Locate the cell with the specified text and output its [X, Y] center coordinate. 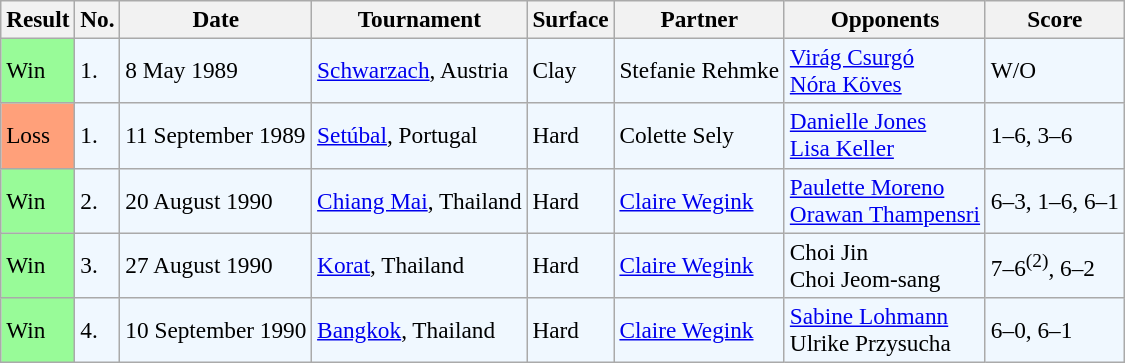
10 September 1990 [216, 330]
7–6(2), 6–2 [1054, 264]
Schwarzach, Austria [420, 70]
3. [98, 264]
1–6, 3–6 [1054, 136]
Result [38, 19]
2. [98, 200]
Partner [699, 19]
Clay [570, 70]
Virág Csurgó Nóra Köves [884, 70]
6–0, 6–1 [1054, 330]
8 May 1989 [216, 70]
Score [1054, 19]
27 August 1990 [216, 264]
Sabine Lohmann Ulrike Przysucha [884, 330]
Opponents [884, 19]
Loss [38, 136]
Tournament [420, 19]
Surface [570, 19]
Paulette Moreno Orawan Thampensri [884, 200]
Danielle Jones Lisa Keller [884, 136]
6–3, 1–6, 6–1 [1054, 200]
Colette Sely [699, 136]
20 August 1990 [216, 200]
Date [216, 19]
Chiang Mai, Thailand [420, 200]
Setúbal, Portugal [420, 136]
4. [98, 330]
Stefanie Rehmke [699, 70]
Bangkok, Thailand [420, 330]
Choi Jin Choi Jeom-sang [884, 264]
11 September 1989 [216, 136]
W/O [1054, 70]
Korat, Thailand [420, 264]
No. [98, 19]
